Return [x, y] of the center of cell containing provided text 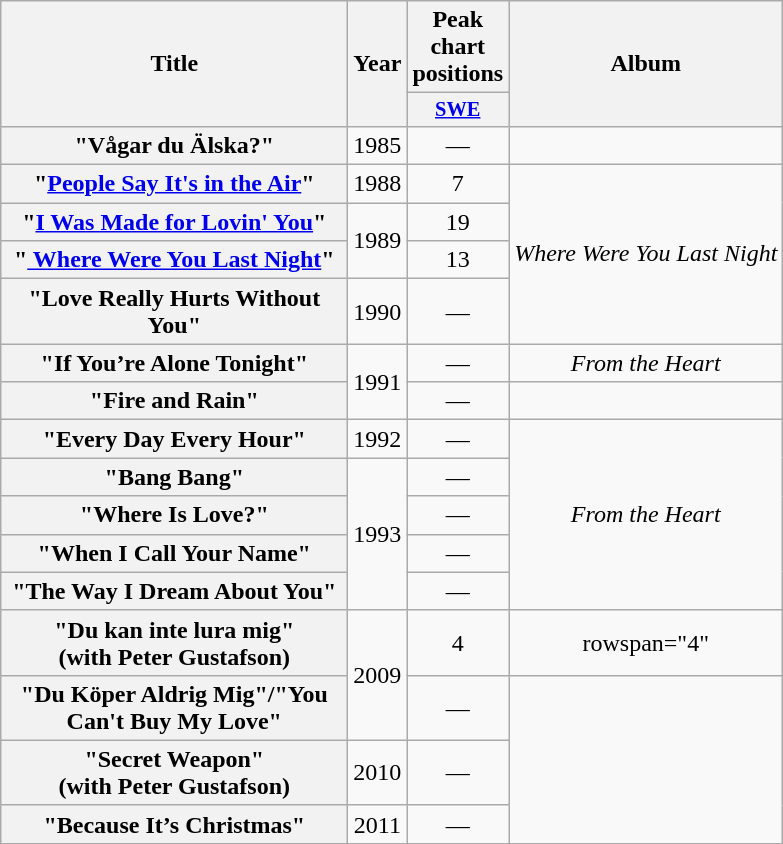
"Du kan inte lura mig" (with Peter Gustafson) [174, 642]
2010 [378, 772]
"Du Köper Aldrig Mig"/"You Can't Buy My Love" [174, 708]
13 [458, 260]
1990 [378, 312]
1989 [378, 241]
"Fire and Rain" [174, 401]
"If You’re Alone Tonight" [174, 363]
"The Way I Dream About You" [174, 591]
"Where Is Love?" [174, 515]
Album [646, 64]
Year [378, 64]
1993 [378, 534]
1992 [378, 439]
"I Was Made for Lovin' You" [174, 222]
Title [174, 64]
" Where Were You Last Night" [174, 260]
Where Were You Last Night [646, 254]
"Because It’s Christmas" [174, 824]
"Vågar du Älska?" [174, 145]
"Bang Bang" [174, 477]
4 [458, 642]
Peak chart positions [458, 47]
"Love Really Hurts Without You" [174, 312]
2011 [378, 824]
1991 [378, 382]
"People Say It's in the Air" [174, 184]
19 [458, 222]
"When I Call Your Name" [174, 553]
2009 [378, 675]
7 [458, 184]
SWE [458, 110]
1985 [378, 145]
"Secret Weapon" (with Peter Gustafson) [174, 772]
1988 [378, 184]
"Every Day Every Hour" [174, 439]
rowspan="4" [646, 642]
